For the text-containing cell, return its midpoint in (X, Y) coordinate format. 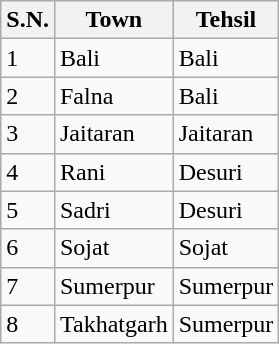
Sadri (114, 210)
1 (28, 58)
3 (28, 134)
6 (28, 248)
2 (28, 96)
Tehsil (226, 20)
S.N. (28, 20)
Town (114, 20)
5 (28, 210)
Rani (114, 172)
Takhatgarh (114, 324)
Falna (114, 96)
8 (28, 324)
7 (28, 286)
4 (28, 172)
